Capture the cell that displays the provided text and extract its [X, Y] central coordinate. 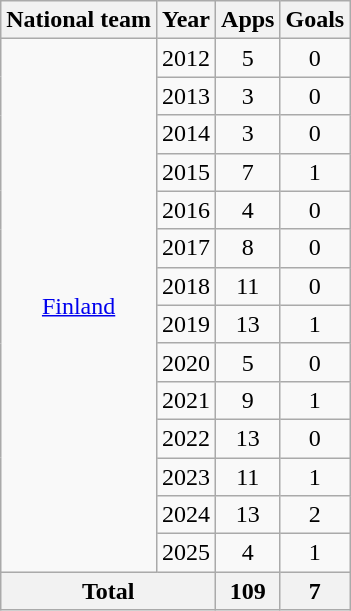
National team [79, 20]
Goals [315, 20]
Year [186, 20]
2015 [186, 172]
2014 [186, 134]
2013 [186, 96]
2018 [186, 286]
2024 [186, 515]
2023 [186, 477]
2022 [186, 438]
2021 [186, 400]
2019 [186, 324]
Finland [79, 306]
Total [108, 591]
2012 [186, 58]
2025 [186, 553]
2016 [186, 210]
2020 [186, 362]
9 [248, 400]
Apps [248, 20]
109 [248, 591]
2 [315, 515]
2017 [186, 248]
8 [248, 248]
